Extract the (x, y) coordinate from the center of the cell holding the provided text.  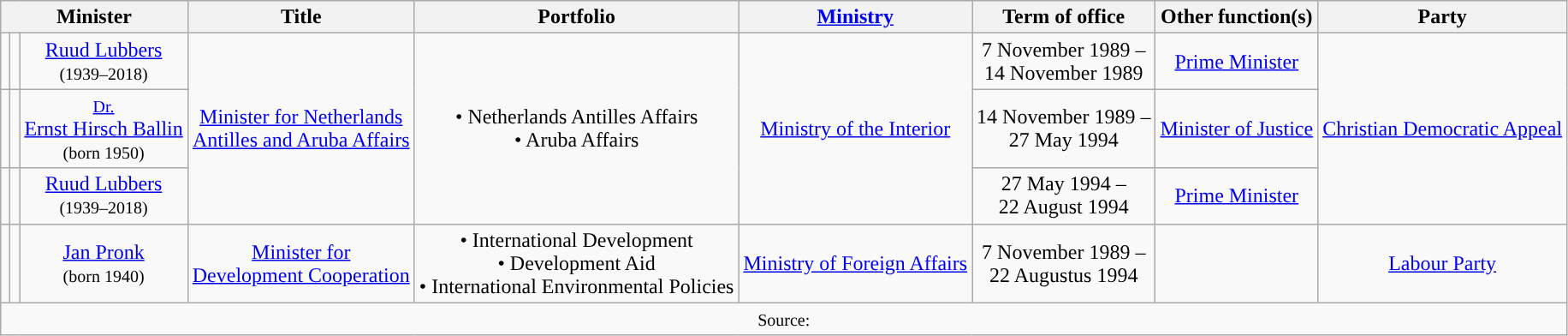
Portfolio (577, 17)
Christian Democratic Appeal (1443, 129)
• International Development • Development Aid • International Environmental Policies (577, 263)
7 November 1989 – 14 November 1989 (1064, 62)
Minister (94, 17)
Ministry of Foreign Affairs (856, 263)
Jan Pronk (born 1940) (104, 263)
Labour Party (1443, 263)
27 May 1994 – 22 August 1994 (1064, 195)
Party (1443, 17)
Dr. Ernst Hirsch Ballin (born 1950) (104, 129)
Minister for Netherlands Antilles and Aruba Affairs (301, 129)
14 November 1989 – 27 May 1994 (1064, 129)
Minister for Development Cooperation (301, 263)
Ministry (856, 17)
Other function(s) (1237, 17)
Term of office (1064, 17)
Ministry of the Interior (856, 129)
Source: (784, 319)
7 November 1989 – 22 Augustus 1994 (1064, 263)
Title (301, 17)
• Netherlands Antilles Affairs • Aruba Affairs (577, 129)
Minister of Justice (1237, 129)
